For the text-containing cell, return its midpoint in (X, Y) coordinate format. 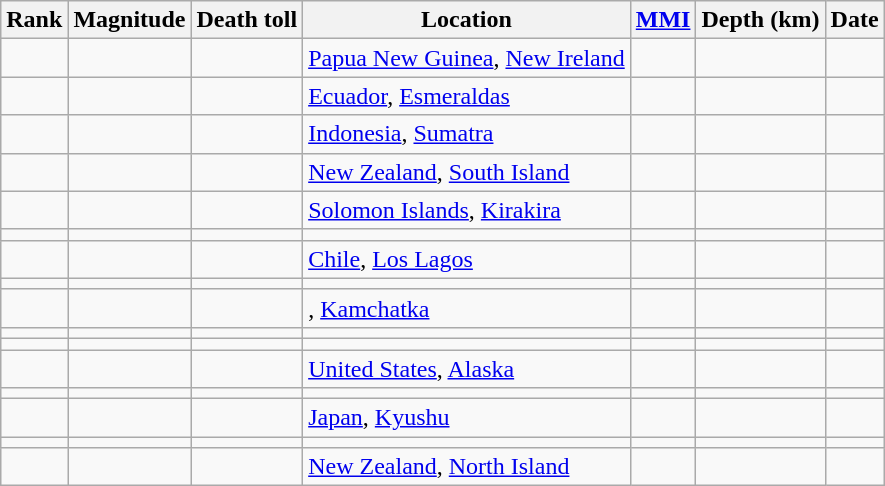
Ecuador, Esmeraldas (467, 96)
Japan, Kyushu (467, 418)
Depth (km) (760, 20)
Papua New Guinea, New Ireland (467, 58)
Date (854, 20)
Location (467, 20)
United States, Alaska (467, 369)
Death toll (247, 20)
New Zealand, North Island (467, 467)
Magnitude (130, 20)
Solomon Islands, Kirakira (467, 210)
Rank (34, 20)
Indonesia, Sumatra (467, 134)
, Kamchatka (467, 308)
Chile, Los Lagos (467, 259)
New Zealand, South Island (467, 172)
MMI (663, 20)
